Return the [X, Y] coordinate for the center point of the cell that contains the specified text.  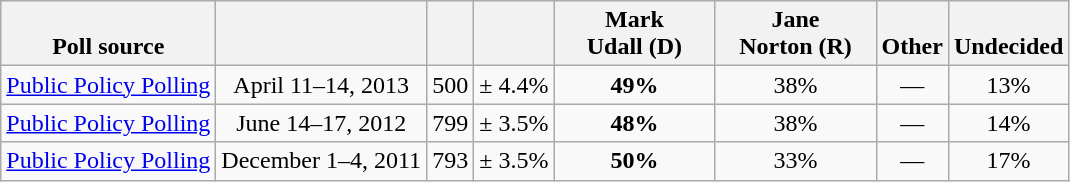
MarkUdall (D) [634, 34]
Undecided [1008, 34]
Other [912, 34]
793 [450, 161]
33% [796, 161]
April 11–14, 2013 [322, 85]
500 [450, 85]
June 14–17, 2012 [322, 123]
48% [634, 123]
December 1–4, 2011 [322, 161]
14% [1008, 123]
799 [450, 123]
17% [1008, 161]
Poll source [108, 34]
JaneNorton (R) [796, 34]
± 4.4% [514, 85]
13% [1008, 85]
49% [634, 85]
50% [634, 161]
